From the cell containing the given text, extract its center point as [x, y] coordinate. 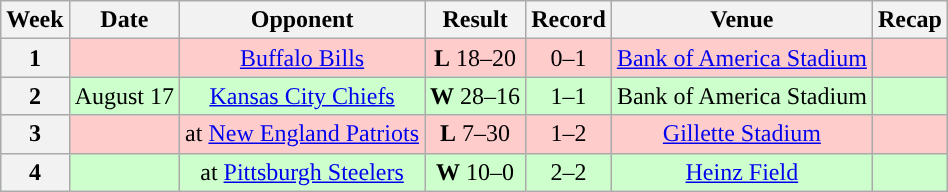
W 28–16 [476, 96]
2 [35, 96]
Date [124, 20]
Buffalo Bills [302, 58]
L 7–30 [476, 134]
Kansas City Chiefs [302, 96]
Result [476, 20]
1 [35, 58]
Heinz Field [742, 172]
L 18–20 [476, 58]
3 [35, 134]
Recap [910, 20]
Record [569, 20]
Gillette Stadium [742, 134]
Venue [742, 20]
at Pittsburgh Steelers [302, 172]
Opponent [302, 20]
Week [35, 20]
August 17 [124, 96]
W 10–0 [476, 172]
0–1 [569, 58]
1–2 [569, 134]
4 [35, 172]
1–1 [569, 96]
2–2 [569, 172]
at New England Patriots [302, 134]
